Pinpoint the cell where the given text exists, returning its (X, Y) midpoint coordinate. 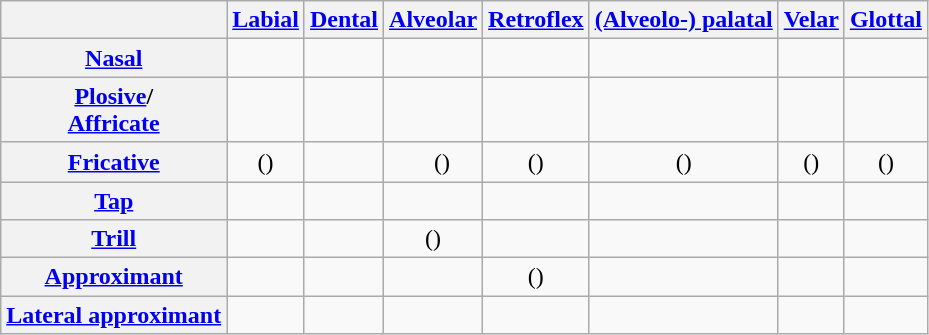
Fricative (114, 162)
Lateral approximant (114, 315)
Alveolar (434, 20)
⠀() (434, 162)
Retroflex (536, 20)
Plosive/Affricate (114, 110)
Glottal (886, 20)
Labial (266, 20)
(Alveolo-) palatal (684, 20)
Velar (811, 20)
Tap (114, 201)
Dental (344, 20)
Approximant (114, 277)
Nasal (114, 58)
Trill (114, 239)
